Locate the cell with the specified text and output its [x, y] center coordinate. 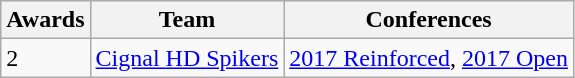
Cignal HD Spikers [187, 58]
Team [187, 20]
2 [46, 58]
Awards [46, 20]
Conferences [429, 20]
2017 Reinforced, 2017 Open [429, 58]
